Return (x, y) of the center of cell containing provided text 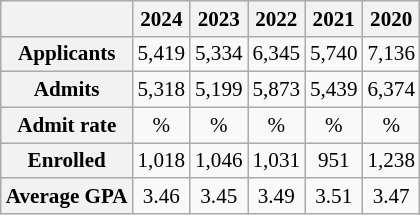
Applicants (67, 54)
5,318 (162, 90)
5,740 (334, 54)
2024 (162, 18)
5,199 (218, 90)
3.45 (218, 196)
5,873 (276, 90)
7,136 (390, 54)
6,345 (276, 54)
5,439 (334, 90)
Average GPA (67, 196)
5,334 (218, 54)
2021 (334, 18)
1,046 (218, 160)
3.46 (162, 196)
1,018 (162, 160)
1,238 (390, 160)
3.51 (334, 196)
3.49 (276, 196)
2020 (390, 18)
2022 (276, 18)
3.47 (390, 196)
1,031 (276, 160)
951 (334, 160)
Admit rate (67, 124)
6,374 (390, 90)
Admits (67, 90)
Enrolled (67, 160)
5,419 (162, 54)
2023 (218, 18)
